Extract the (x, y) coordinate from the center of the cell holding the provided text.  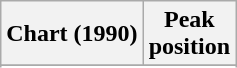
Peakposition (189, 34)
Chart (1990) (72, 34)
